Locate the cell with the specified text and output its [X, Y] center coordinate. 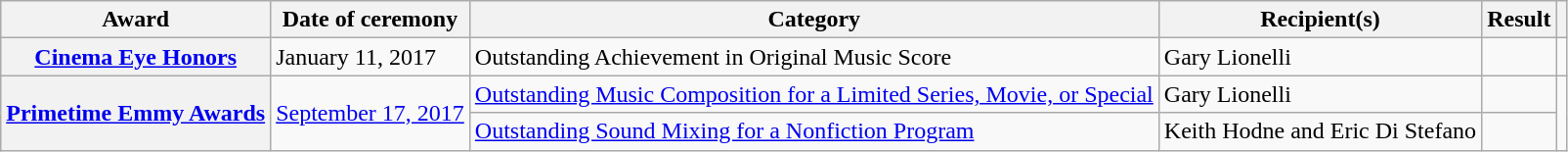
Date of ceremony [370, 20]
Keith Hodne and Eric Di Stefano [1320, 131]
September 17, 2017 [370, 113]
Primetime Emmy Awards [136, 113]
Recipient(s) [1320, 20]
Outstanding Music Composition for a Limited Series, Movie, or Special [813, 94]
January 11, 2017 [370, 57]
Outstanding Sound Mixing for a Nonfiction Program [813, 131]
Category [813, 20]
Result [1519, 20]
Award [136, 20]
Cinema Eye Honors [136, 57]
Outstanding Achievement in Original Music Score [813, 57]
